Extract the (x, y) coordinate from the center of the cell holding the provided text.  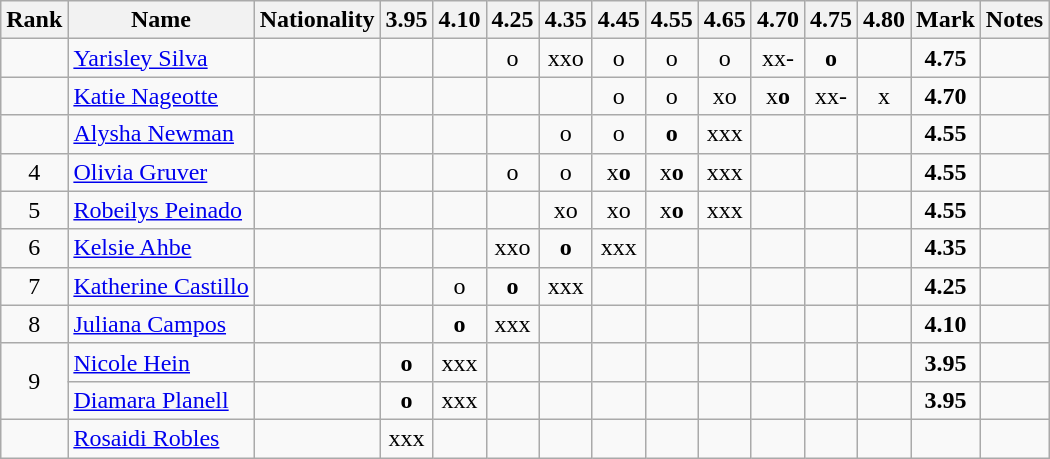
Katie Nageotte (161, 96)
Nationality (317, 20)
Kelsie Ahbe (161, 248)
Rank (34, 20)
Katherine Castillo (161, 286)
4.80 (884, 20)
Rosaidi Robles (161, 438)
9 (34, 381)
7 (34, 286)
4.65 (724, 20)
Notes (1014, 20)
Name (161, 20)
8 (34, 324)
Nicole Hein (161, 362)
Robeilys Peinado (161, 210)
Yarisley Silva (161, 58)
Juliana Campos (161, 324)
Diamara Planell (161, 400)
4 (34, 172)
x (884, 96)
Olivia Gruver (161, 172)
5 (34, 210)
Alysha Newman (161, 134)
4.45 (618, 20)
Mark (946, 20)
6 (34, 248)
